Find where the given text appears and provide that cell's center as (X, Y) coordinate. 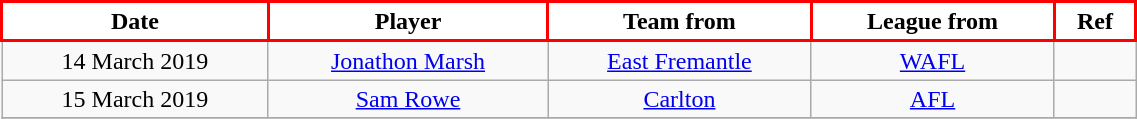
WAFL (932, 60)
League from (932, 22)
Ref (1095, 22)
Jonathon Marsh (408, 60)
Team from (680, 22)
14 March 2019 (136, 60)
Sam Rowe (408, 99)
AFL (932, 99)
15 March 2019 (136, 99)
Player (408, 22)
East Fremantle (680, 60)
Date (136, 22)
Carlton (680, 99)
